Extract the (X, Y) coordinate from the center of the cell holding the provided text.  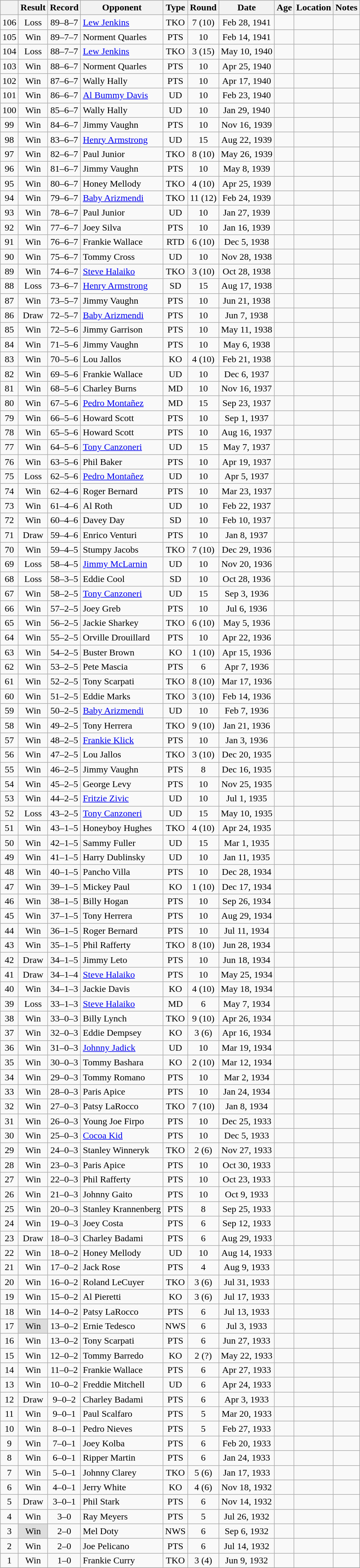
70 (9, 550)
93 (9, 213)
67–5–6 (64, 403)
71 (9, 535)
89 (9, 271)
44–2–5 (64, 799)
Phil Baker (122, 462)
43 (9, 945)
61 (9, 682)
18–0–3 (64, 1238)
Jul 11, 1934 (247, 931)
27 (9, 1180)
36–1–5 (64, 931)
104 (9, 52)
23–0–3 (64, 1165)
Jun 28, 1934 (247, 945)
Jackie Davis (122, 989)
Joey Kolba (122, 1443)
9–0–2 (64, 1399)
Apr 24, 1933 (247, 1385)
Jan 11, 1935 (247, 857)
3–0 (64, 1516)
46 (9, 901)
Mar 12, 1934 (247, 1062)
Honeyboy Hughes (122, 828)
3–0–1 (64, 1502)
39–1–5 (64, 886)
69 (9, 564)
84–6–7 (64, 125)
Sep 6, 1932 (247, 1531)
38 (9, 1018)
45–2–5 (64, 784)
47 (9, 886)
Jul 14, 1932 (247, 1546)
58–4–5 (64, 564)
102 (9, 81)
Apr 16, 1934 (247, 1033)
11 (9, 1414)
52–2–5 (64, 682)
Tommy Barredo (122, 1355)
100 (9, 110)
Mar 2, 1934 (247, 1077)
Jan 8, 1934 (247, 1106)
2 (9, 1546)
70–5–6 (64, 359)
56 (9, 755)
76–6–7 (64, 242)
Jun 27, 1933 (247, 1341)
7–0–1 (64, 1443)
40–1–5 (64, 872)
Stumpy Jacobs (122, 550)
Dec 16, 1935 (247, 769)
May 25, 1934 (247, 975)
Oct 30, 1933 (247, 1165)
Jan 16, 1939 (247, 227)
72 (9, 520)
79–6–7 (64, 198)
Dec 29, 1936 (247, 550)
63 (9, 652)
Result (33, 8)
11 (12) (203, 198)
Feb 14, 1941 (247, 37)
101 (9, 95)
73–5–7 (64, 301)
May 6, 1938 (247, 344)
Al Roth (122, 506)
Aug 16, 1937 (247, 433)
4–0–1 (64, 1487)
49 (9, 857)
56–2–5 (64, 623)
Enrico Venturi (122, 535)
Jan 24, 1934 (247, 1092)
Stanley Krannenberg (122, 1209)
Dec 25, 1933 (247, 1121)
52 (9, 813)
57 (9, 740)
51 (9, 828)
20–0–3 (64, 1209)
Feb 24, 1939 (247, 198)
35–1–5 (64, 945)
Pete Mascia (122, 667)
33–1–3 (64, 1004)
34–1–3 (64, 989)
Dec 28, 1934 (247, 872)
60 (9, 696)
Oct 28, 1938 (247, 271)
Eddie Cool (122, 579)
Apr 24, 1935 (247, 828)
May 7, 1937 (247, 447)
Notes (347, 8)
97 (9, 154)
Jan 8, 1937 (247, 535)
Feb 23, 1940 (247, 95)
77–6–7 (64, 227)
83–6–7 (64, 139)
21 (9, 1267)
34 (9, 1077)
Date (247, 8)
19–0–3 (64, 1224)
Dec 17, 1934 (247, 886)
40 (9, 989)
64–5–6 (64, 447)
Nov 25, 1935 (247, 784)
4 (6) (203, 1487)
54–2–5 (64, 652)
48–2–5 (64, 740)
Feb 21, 1938 (247, 359)
86–6–7 (64, 95)
46–2–5 (64, 769)
10–0–2 (64, 1385)
30 (9, 1136)
Harry Dublinsky (122, 857)
Nov 20, 1936 (247, 564)
80–6–7 (64, 184)
81–6–7 (64, 169)
83 (9, 359)
87 (9, 301)
88–7–7 (64, 52)
Jul 17, 1933 (247, 1297)
20 (9, 1282)
Ray Meyers (122, 1516)
Johnny Jadick (122, 1048)
85–6–7 (64, 110)
38–1–5 (64, 901)
16–0–2 (64, 1282)
26–0–3 (64, 1121)
Frankie Klick (122, 740)
66 (9, 608)
Pancho Villa (122, 872)
39 (9, 1004)
42–1–5 (64, 843)
Feb 20, 1933 (247, 1443)
Tommy Cross (122, 257)
12 (9, 1399)
106 (9, 22)
Jul 6, 1936 (247, 608)
47–2–5 (64, 755)
George Levy (122, 784)
63–5–6 (64, 462)
Nov 16, 1939 (247, 125)
Joey Silva (122, 227)
May 10, 1940 (247, 52)
92 (9, 227)
105 (9, 37)
18 (9, 1311)
71–5–6 (64, 344)
73–6–7 (64, 286)
54 (9, 784)
7 (9, 1473)
43–1–5 (64, 828)
22–0–3 (64, 1180)
Joey Costa (122, 1224)
Nov 28, 1938 (247, 257)
43–2–5 (64, 813)
103 (9, 66)
98 (9, 139)
50–2–5 (64, 711)
68 (9, 579)
Orville Drouillard (122, 637)
99 (9, 125)
Feb 27, 1933 (247, 1429)
22 (9, 1253)
Stanley Winneryk (122, 1150)
Nov 16, 1937 (247, 388)
Apr 7, 1936 (247, 667)
53 (9, 799)
Apr 27, 1933 (247, 1370)
Oct 28, 1936 (247, 579)
69–5–6 (64, 374)
Nov 18, 1932 (247, 1487)
RTD (175, 242)
Paul Scalfaro (122, 1414)
30–0–3 (64, 1062)
88–6–7 (64, 66)
36 (9, 1048)
Mar 23, 1937 (247, 491)
Billy Hogan (122, 901)
Jan 21, 1936 (247, 725)
44 (9, 931)
May 11, 1938 (247, 330)
21–0–3 (64, 1194)
55–2–5 (64, 637)
Apr 26, 1934 (247, 1018)
1–0 (64, 1560)
82–6–7 (64, 154)
78–6–7 (64, 213)
59–4–6 (64, 535)
Fritzie Zivic (122, 799)
Mel Doty (122, 1531)
29–0–3 (64, 1077)
Sammy Fuller (122, 843)
Buster Brown (122, 652)
75–6–7 (64, 257)
Nov 14, 1932 (247, 1502)
82 (9, 374)
Location (314, 8)
13 (9, 1385)
Mar 17, 1936 (247, 682)
68–5–6 (64, 388)
45 (9, 916)
Roland LeCuyer (122, 1282)
Eddie Dempsey (122, 1033)
Jul 3, 1933 (247, 1326)
Ripper Martin (122, 1458)
Tommy Romano (122, 1077)
Jul 31, 1933 (247, 1282)
Apr 19, 1937 (247, 462)
86 (9, 315)
73 (9, 506)
5 (6) (203, 1473)
62–5–6 (64, 476)
Jan 17, 1933 (247, 1473)
Record (64, 8)
Apr 25, 1939 (247, 184)
14–0–2 (64, 1311)
62–4–6 (64, 491)
50 (9, 843)
Davey Day (122, 520)
8–0–1 (64, 1429)
32 (9, 1106)
65–5–6 (64, 433)
Apr 3, 1933 (247, 1399)
Feb 22, 1937 (247, 506)
Aug 17, 1938 (247, 286)
May 18, 1934 (247, 989)
6–0–1 (64, 1458)
Opponent (122, 8)
Jun 21, 1938 (247, 301)
Jun 18, 1934 (247, 960)
Charley Burns (122, 388)
2 (6) (203, 1150)
Jackie Sharkey (122, 623)
Apr 25, 1940 (247, 66)
Jimmy McLarnin (122, 564)
72–5–7 (64, 315)
Apr 22, 1936 (247, 637)
Joe Pelicano (122, 1546)
41 (9, 975)
41–1–5 (64, 857)
48 (9, 872)
May 5, 1936 (247, 623)
49–2–5 (64, 725)
Jerry White (122, 1487)
28–0–3 (64, 1092)
24 (9, 1224)
3 (9, 1531)
9 (9, 1443)
Feb 7, 1936 (247, 711)
33–0–3 (64, 1018)
24–0–3 (64, 1150)
89–7–7 (64, 37)
3 (15) (203, 52)
66–5–6 (64, 418)
Apr 17, 1940 (247, 81)
64 (9, 637)
15–0–2 (64, 1297)
27–0–3 (64, 1106)
23 (9, 1238)
25 (9, 1209)
62 (9, 667)
67 (9, 593)
May 7, 1934 (247, 1004)
96 (9, 169)
79 (9, 418)
Dec 5, 1933 (247, 1136)
55 (9, 769)
Jimmy Garrison (122, 330)
65 (9, 623)
Johnny Gaito (122, 1194)
31–0–3 (64, 1048)
57–2–5 (64, 608)
58–3–5 (64, 579)
88 (9, 286)
34–1–5 (64, 960)
18–0–2 (64, 1253)
May 22, 1933 (247, 1355)
Jan 27, 1939 (247, 213)
Feb 10, 1937 (247, 520)
12–0–2 (64, 1355)
Al Pieretti (122, 1297)
33 (9, 1092)
Pedro Nieves (122, 1429)
Jimmy Leto (122, 960)
77 (9, 447)
85 (9, 330)
25–0–3 (64, 1136)
Oct 9, 1933 (247, 1194)
32–0–3 (64, 1033)
Billy Lynch (122, 1018)
Sep 12, 1933 (247, 1224)
Age (285, 8)
9–0–1 (64, 1414)
2 (10) (203, 1062)
May 26, 1939 (247, 154)
Dec 6, 1937 (247, 374)
78 (9, 433)
Feb 14, 1936 (247, 696)
81 (9, 388)
58–2–5 (64, 593)
59–4–5 (64, 550)
74–6–7 (64, 271)
Jul 26, 1932 (247, 1516)
5–0–1 (64, 1473)
17–0–2 (64, 1267)
95 (9, 184)
Young Joe Firpo (122, 1121)
Aug 29, 1934 (247, 916)
Jul 1, 1935 (247, 799)
Jun 9, 1932 (247, 1560)
May 8, 1939 (247, 169)
Mar 1, 1935 (247, 843)
34–1–4 (64, 975)
Sep 25, 1933 (247, 1209)
Ernie Tedesco (122, 1326)
Feb 28, 1941 (247, 22)
35 (9, 1062)
26 (9, 1194)
87–6–7 (64, 81)
76 (9, 462)
37–1–5 (64, 916)
Sep 1, 1937 (247, 418)
14 (9, 1370)
91 (9, 242)
42 (9, 960)
59 (9, 711)
Eddie Marks (122, 696)
Dec 20, 1935 (247, 755)
Aug 9, 1933 (247, 1267)
Dec 5, 1938 (247, 242)
Aug 29, 1933 (247, 1238)
Tommy Bashara (122, 1062)
19 (9, 1297)
60–4–6 (64, 520)
Mickey Paul (122, 886)
Aug 14, 1933 (247, 1253)
Sep 3, 1936 (247, 593)
Sep 23, 1937 (247, 403)
3 (4) (203, 1560)
Jan 29, 1940 (247, 110)
May 10, 1935 (247, 813)
Mar 19, 1934 (247, 1048)
72–5–6 (64, 330)
84 (9, 344)
51–2–5 (64, 696)
75 (9, 476)
Jan 24, 1933 (247, 1458)
2 (?) (203, 1355)
31 (9, 1121)
Johnny Clarey (122, 1473)
Jun 7, 1938 (247, 315)
Phil Stark (122, 1502)
90 (9, 257)
Aug 22, 1939 (247, 139)
58 (9, 725)
Jan 3, 1936 (247, 740)
28 (9, 1165)
80 (9, 403)
Jul 13, 1933 (247, 1311)
53–2–5 (64, 667)
Freddie Mitchell (122, 1385)
Nov 27, 1933 (247, 1150)
Jack Rose (122, 1267)
Cocoa Kid (122, 1136)
1 (9, 1560)
Apr 15, 1936 (247, 652)
Type (175, 8)
61–4–6 (64, 506)
37 (9, 1033)
Joey Greb (122, 608)
74 (9, 491)
29 (9, 1150)
Round (203, 8)
11–0–2 (64, 1370)
17 (9, 1326)
16 (9, 1341)
Oct 23, 1933 (247, 1180)
94 (9, 198)
Mar 20, 1933 (247, 1414)
Al Bummy Davis (122, 95)
Frankie Curry (122, 1560)
89–8–7 (64, 22)
Sep 26, 1934 (247, 901)
Apr 5, 1937 (247, 476)
